Output the (X, Y) coordinate of the center of the cell containing the given text.  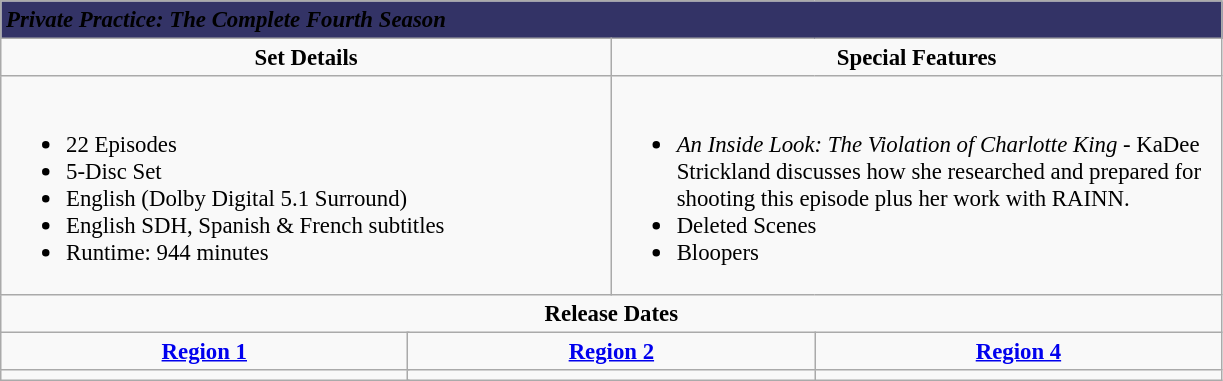
Region 2 (612, 351)
Set Details (306, 58)
22 Episodes5-Disc SetEnglish (Dolby Digital 5.1 Surround)English SDH, Spanish & French subtitlesRuntime: 944 minutes (306, 185)
Region 4 (1018, 351)
Release Dates (612, 313)
Region 1 (204, 351)
Private Practice: The Complete Fourth Season (612, 20)
Special Features (916, 58)
